Pinpoint the cell where the given text exists, returning its [x, y] midpoint coordinate. 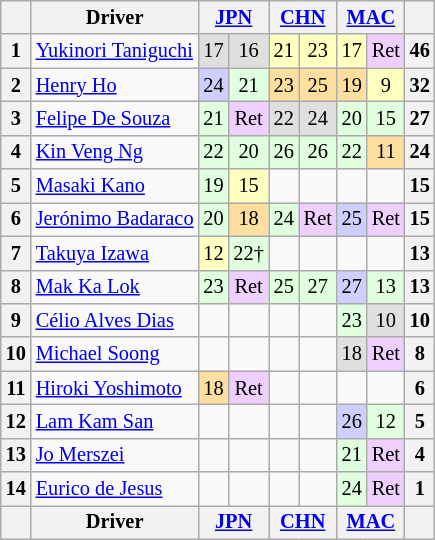
32 [420, 85]
Célio Alves Dias [115, 320]
Hiroki Yoshimoto [115, 388]
Eurico de Jesus [115, 489]
Lam Kam San [115, 421]
2 [16, 85]
46 [420, 51]
22† [248, 253]
3 [16, 118]
Kin Veng Ng [115, 152]
Yukinori Taniguchi [115, 51]
14 [16, 489]
Masaki Kano [115, 186]
Jo Merszei [115, 455]
16 [248, 51]
Michael Soong [115, 354]
Jerónimo Badaraco [115, 219]
Takuya Izawa [115, 253]
Henry Ho [115, 85]
Mak Ka Lok [115, 287]
Felipe De Souza [115, 118]
7 [16, 253]
